Identify which cell holds the provided text, then report its [X, Y] central coordinate. 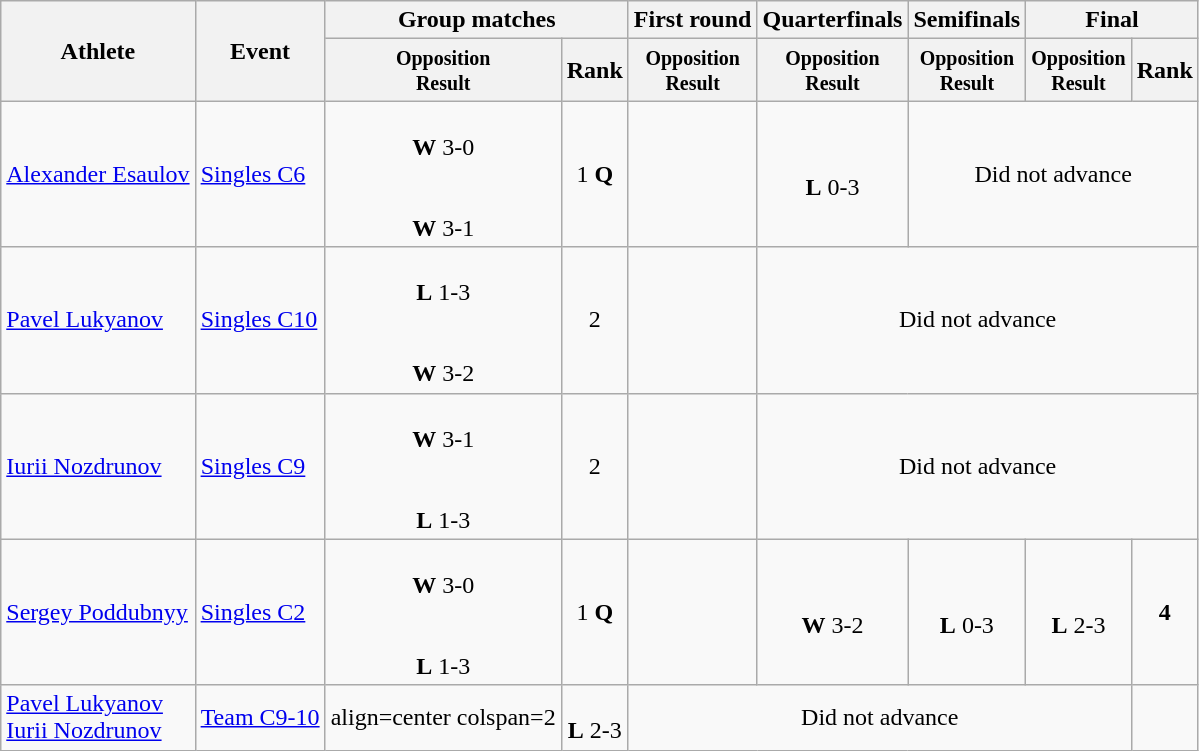
Singles C10 [260, 320]
W 3-0W 3-1 [443, 174]
First round [692, 20]
Pavel LukyanovIurii Nozdrunov [98, 718]
Athlete [98, 51]
Singles C2 [260, 612]
4 [1164, 612]
Singles C9 [260, 466]
Semifinals [967, 20]
W 3-1L 1-3 [443, 466]
W 3-2 [832, 612]
Team C9-10 [260, 718]
Final [1112, 20]
W 3-0L 1-3 [443, 612]
Sergey Poddubnyy [98, 612]
align=center colspan=2 [443, 718]
Singles C6 [260, 174]
Event [260, 51]
Iurii Nozdrunov [98, 466]
Group matches [476, 20]
Pavel Lukyanov [98, 320]
Quarterfinals [832, 20]
Alexander Esaulov [98, 174]
L 1-3W 3-2 [443, 320]
